Detect which cell encompasses the target text, then output its (X, Y) center coordinate. 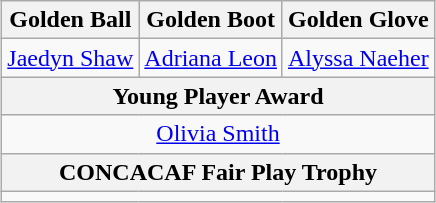
Golden Boot (211, 20)
Olivia Smith (218, 134)
Alyssa Naeher (358, 58)
Jaedyn Shaw (70, 58)
Young Player Award (218, 96)
Golden Glove (358, 20)
Adriana Leon (211, 58)
Golden Ball (70, 20)
CONCACAF Fair Play Trophy (218, 172)
